Extract the (x, y) coordinate from the center of the cell holding the provided text.  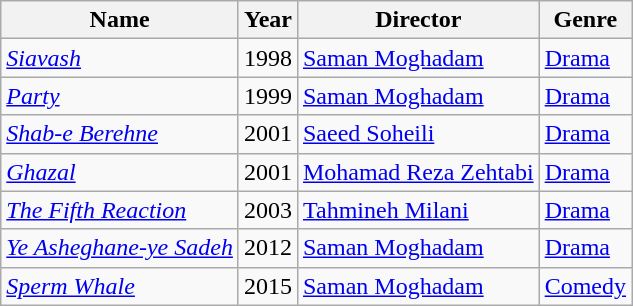
1999 (268, 96)
Ye Asheghane-ye Sadeh (120, 248)
Sperm Whale (120, 286)
Name (120, 20)
2012 (268, 248)
Tahmineh Milani (418, 210)
Saeed Soheili (418, 134)
Comedy (585, 286)
1998 (268, 58)
Mohamad Reza Zehtabi (418, 172)
Shab-e Berehne (120, 134)
Year (268, 20)
Siavash (120, 58)
2015 (268, 286)
Party (120, 96)
Genre (585, 20)
The Fifth Reaction (120, 210)
2003 (268, 210)
Ghazal (120, 172)
Director (418, 20)
